Return the (X, Y) coordinate for the center point of the cell that contains the specified text.  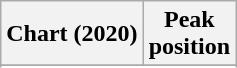
Chart (2020) (72, 34)
Peakposition (189, 34)
